Determine the [x, y] coordinate at the center of the cell enclosing the given text.  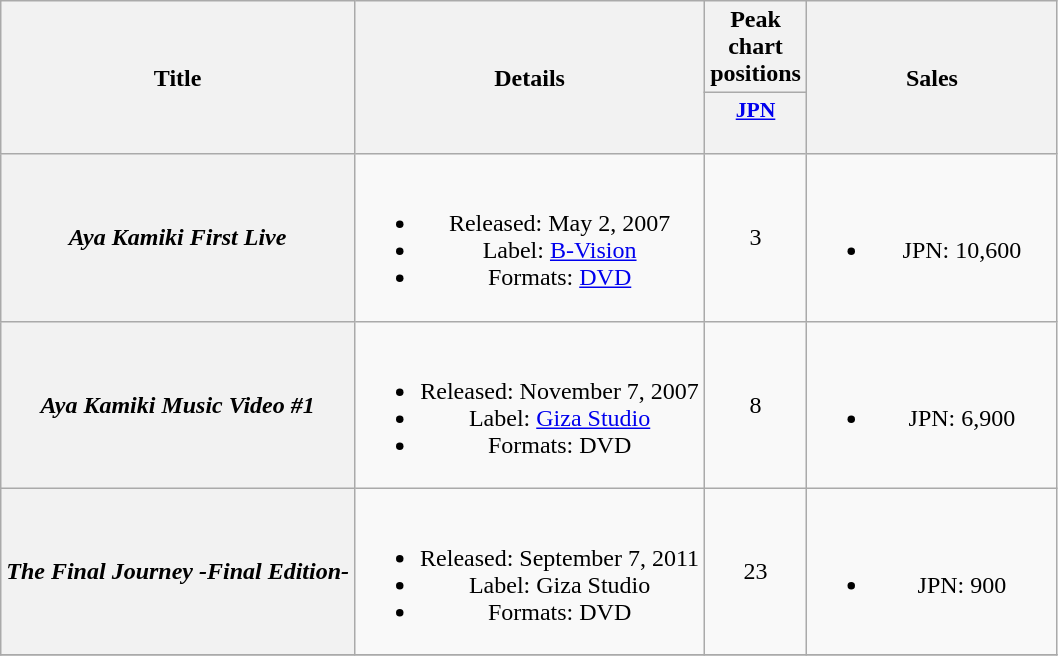
JPN [756, 124]
JPN: 6,900 [932, 404]
JPN: 900 [932, 572]
Title [178, 78]
JPN: 10,600 [932, 238]
23 [756, 572]
3 [756, 238]
Sales [932, 78]
Details [530, 78]
Peak chart positions [756, 47]
Aya Kamiki First Live [178, 238]
Released: November 7, 2007Label: Giza StudioFormats: DVD [530, 404]
Released: May 2, 2007Label: B-VisionFormats: DVD [530, 238]
8 [756, 404]
The Final Journey -Final Edition- [178, 572]
Aya Kamiki Music Video #1 [178, 404]
Released: September 7, 2011Label: Giza StudioFormats: DVD [530, 572]
